From the cell containing the given text, extract its center point as (X, Y) coordinate. 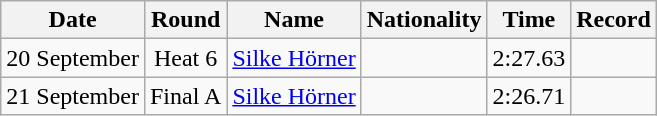
Name (294, 20)
2:26.71 (529, 96)
20 September (73, 58)
Heat 6 (185, 58)
21 September (73, 96)
Round (185, 20)
Date (73, 20)
Nationality (424, 20)
2:27.63 (529, 58)
Time (529, 20)
Record (614, 20)
Final A (185, 96)
